For the text-containing cell, return its midpoint in [X, Y] coordinate format. 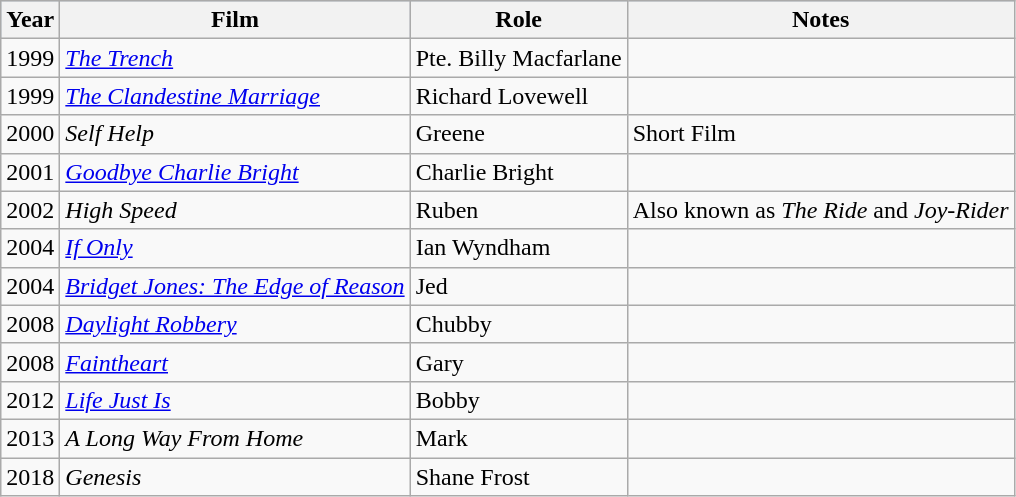
Gary [518, 362]
Short Film [820, 134]
Notes [820, 20]
Ruben [518, 210]
Pte. Billy Macfarlane [518, 58]
Self Help [235, 134]
Film [235, 20]
2001 [30, 172]
Richard Lovewell [518, 96]
Bridget Jones: The Edge of Reason [235, 286]
Faintheart [235, 362]
Shane Frost [518, 477]
2002 [30, 210]
A Long Way From Home [235, 438]
2000 [30, 134]
Jed [518, 286]
Daylight Robbery [235, 324]
Goodbye Charlie Bright [235, 172]
Life Just Is [235, 400]
High Speed [235, 210]
Year [30, 20]
Charlie Bright [518, 172]
The Trench [235, 58]
Also known as The Ride and Joy-Rider [820, 210]
Role [518, 20]
The Clandestine Marriage [235, 96]
2012 [30, 400]
Bobby [518, 400]
Mark [518, 438]
2018 [30, 477]
Chubby [518, 324]
Genesis [235, 477]
2013 [30, 438]
Ian Wyndham [518, 248]
Greene [518, 134]
If Only [235, 248]
